Provide the (x, y) coordinate of the cell's center where the given text is located.  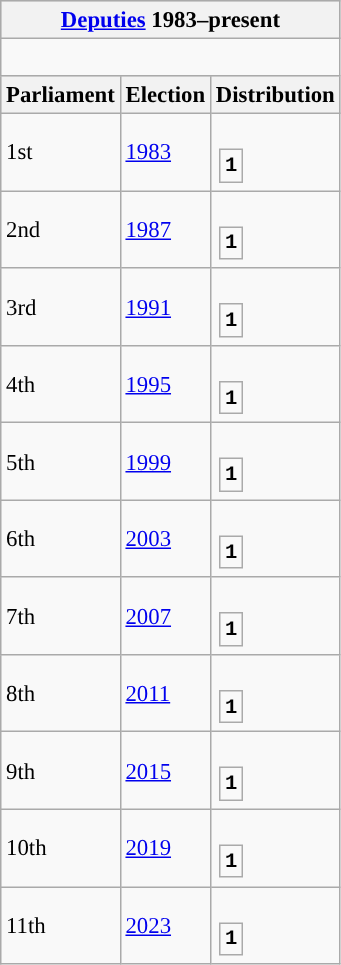
11th (60, 926)
7th (60, 616)
4th (60, 384)
Deputies 1983–present (170, 20)
Parliament (60, 95)
1983 (165, 152)
8th (60, 694)
Distribution (275, 95)
10th (60, 848)
1st (60, 152)
1999 (165, 462)
2003 (165, 538)
2023 (165, 926)
Election (165, 95)
6th (60, 538)
2019 (165, 848)
3rd (60, 306)
1991 (165, 306)
5th (60, 462)
1995 (165, 384)
2011 (165, 694)
2015 (165, 770)
1987 (165, 230)
9th (60, 770)
2007 (165, 616)
2nd (60, 230)
